Extract the (x, y) coordinate from the center of the cell holding the provided text.  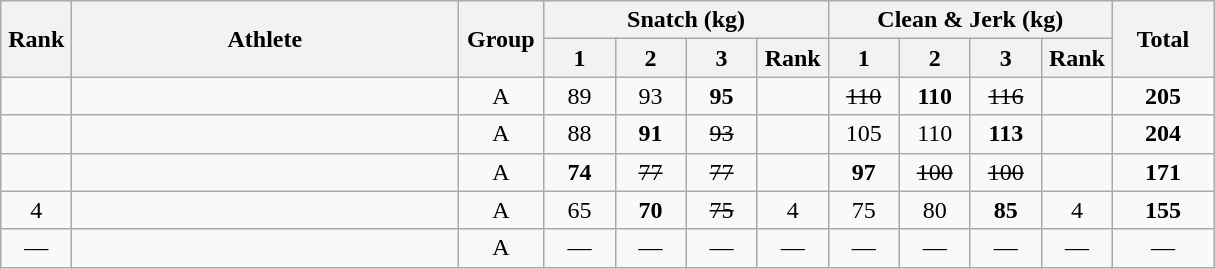
Clean & Jerk (kg) (970, 20)
97 (864, 172)
Snatch (kg) (686, 20)
88 (580, 134)
74 (580, 172)
204 (1162, 134)
171 (1162, 172)
70 (650, 210)
Athlete (265, 39)
91 (650, 134)
113 (1006, 134)
155 (1162, 210)
116 (1006, 96)
Total (1162, 39)
65 (580, 210)
95 (722, 96)
205 (1162, 96)
85 (1006, 210)
Group (501, 39)
80 (934, 210)
105 (864, 134)
89 (580, 96)
